Provide the (X, Y) coordinate of the cell's center where the given text is located.  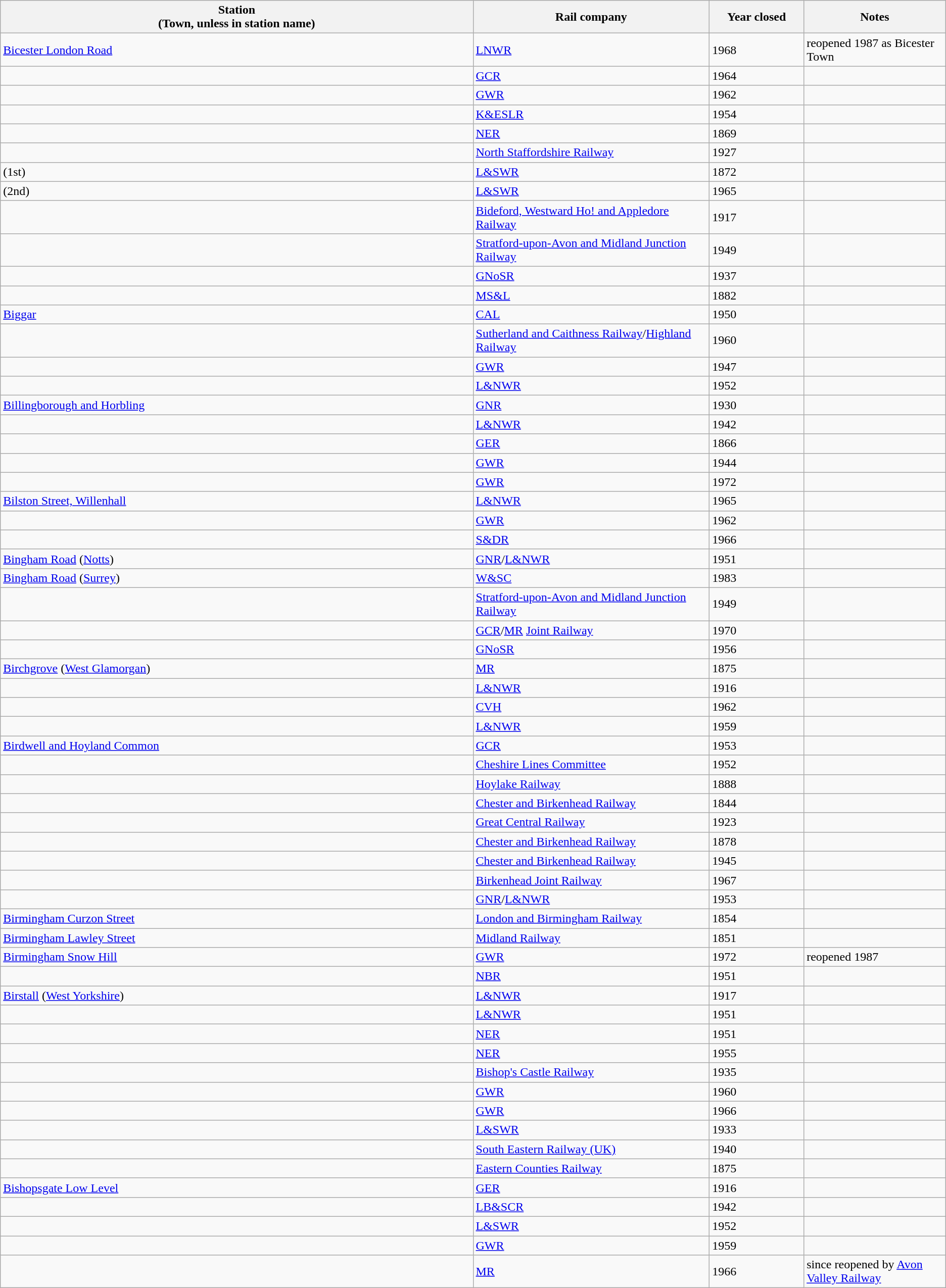
CAL (591, 315)
Midland Railway (591, 938)
reopened 1987 as Bicester Town (875, 49)
1927 (757, 153)
Birdwell and Hoyland Common (236, 746)
1882 (757, 295)
1983 (757, 578)
Bingham Road (Notts) (236, 559)
(2nd) (236, 191)
Bideford, Westward Ho! and Appledore Railway (591, 217)
Birkenhead Joint Railway (591, 880)
Birmingham Snow Hill (236, 957)
1944 (757, 463)
1956 (757, 650)
K&ESLR (591, 114)
1878 (757, 841)
Year closed (757, 17)
Station(Town, unless in station name) (236, 17)
1930 (757, 405)
W&SC (591, 578)
Birstall (West Yorkshire) (236, 996)
1954 (757, 114)
1935 (757, 1072)
1844 (757, 803)
Bicester London Road (236, 49)
1967 (757, 880)
GCR/MR Joint Railway (591, 630)
1970 (757, 630)
S&DR (591, 539)
since reopened by Avon Valley Railway (875, 1272)
MS&L (591, 295)
Billingborough and Horbling (236, 405)
1937 (757, 276)
South Eastern Railway (UK) (591, 1149)
Hoylake Railway (591, 784)
1869 (757, 133)
Bishopsgate Low Level (236, 1187)
Great Central Railway (591, 822)
1947 (757, 367)
1851 (757, 938)
Bingham Road (Surrey) (236, 578)
Bilston Street, Willenhall (236, 501)
North Staffordshire Railway (591, 153)
Bishop's Castle Railway (591, 1072)
1866 (757, 443)
1945 (757, 861)
1888 (757, 784)
Birmingham Curzon Street (236, 918)
CVH (591, 707)
reopened 1987 (875, 957)
1955 (757, 1053)
Biggar (236, 315)
Rail company (591, 17)
1872 (757, 172)
NBR (591, 976)
1940 (757, 1149)
1923 (757, 822)
Birmingham Lawley Street (236, 938)
Notes (875, 17)
Cheshire Lines Committee (591, 765)
London and Birmingham Railway (591, 918)
(1st) (236, 172)
GNR (591, 405)
1854 (757, 918)
1964 (757, 76)
Birchgrove (West Glamorgan) (236, 669)
1933 (757, 1130)
Sutherland and Caithness Railway/Highland Railway (591, 340)
1968 (757, 49)
1950 (757, 315)
Eastern Counties Railway (591, 1168)
LB&SCR (591, 1207)
LNWR (591, 49)
